Capture the cell that displays the provided text and extract its [X, Y] central coordinate. 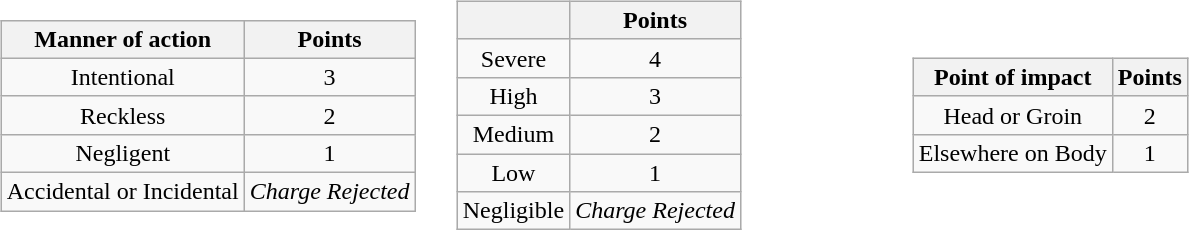
Intentional [122, 77]
Severe [513, 58]
4 [656, 58]
Negligible [513, 211]
Negligent [122, 153]
Medium [513, 134]
High [513, 96]
Manner of action [122, 39]
Point of impact [1012, 77]
Reckless [122, 115]
Head or Groin [1012, 115]
Low [513, 173]
Accidental or Incidental [122, 192]
Elsewhere on Body [1012, 153]
